For the text-containing cell, return its midpoint in (x, y) coordinate format. 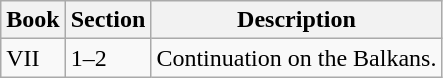
VII (33, 58)
Continuation on the Balkans. (296, 58)
Section (108, 20)
Description (296, 20)
Book (33, 20)
1–2 (108, 58)
